Find where the given text appears and provide that cell's center as [x, y] coordinate. 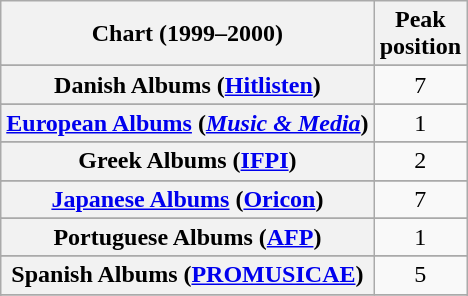
Greek Albums (IFPI) [188, 161]
2 [420, 161]
Chart (1999–2000) [188, 34]
Spanish Albums (PROMUSICAE) [188, 275]
European Albums (Music & Media) [188, 123]
Danish Albums (Hitlisten) [188, 85]
Peakposition [420, 34]
Portuguese Albums (AFP) [188, 237]
5 [420, 275]
Japanese Albums (Oricon) [188, 199]
